Provide the (X, Y) coordinate of the cell's center where the given text is located.  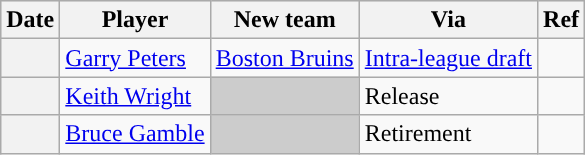
Player (135, 20)
Retirement (448, 134)
Keith Wright (135, 96)
Via (448, 20)
Ref (562, 20)
Date (30, 20)
Intra-league draft (448, 58)
Release (448, 96)
Garry Peters (135, 58)
New team (284, 20)
Bruce Gamble (135, 134)
Boston Bruins (284, 58)
